Locate the cell with the specified text and output its (x, y) center coordinate. 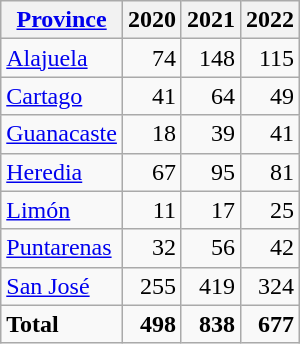
419 (210, 286)
677 (270, 324)
2021 (210, 20)
64 (210, 96)
Cartago (62, 96)
San José (62, 286)
Province (62, 20)
Heredia (62, 172)
Guanacaste (62, 134)
49 (270, 96)
Puntarenas (62, 248)
32 (152, 248)
498 (152, 324)
255 (152, 286)
2022 (270, 20)
Total (62, 324)
148 (210, 58)
25 (270, 210)
42 (270, 248)
95 (210, 172)
Alajuela (62, 58)
115 (270, 58)
838 (210, 324)
74 (152, 58)
17 (210, 210)
39 (210, 134)
Limón (62, 210)
67 (152, 172)
18 (152, 134)
2020 (152, 20)
324 (270, 286)
81 (270, 172)
11 (152, 210)
56 (210, 248)
